Scan for the cell matching the given text and deliver its (X, Y) coordinate at center. 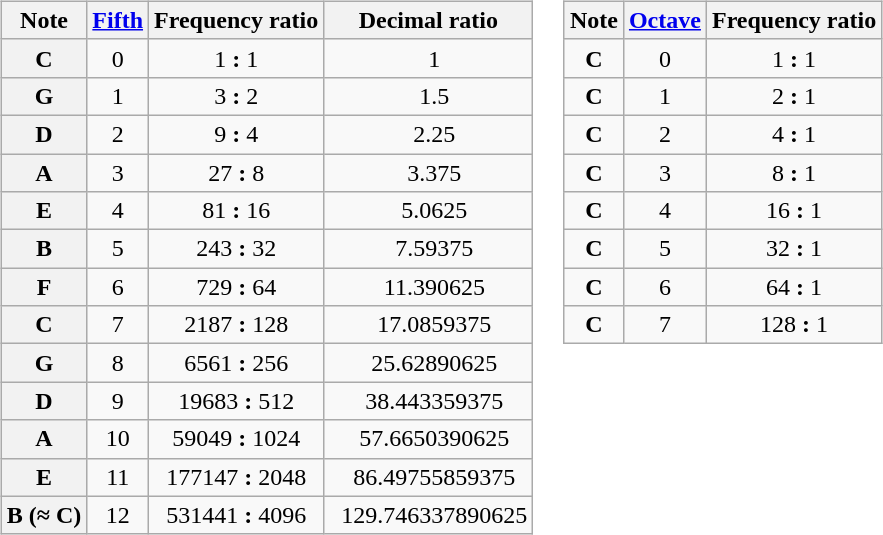
B (≈ C) (44, 515)
11 (118, 477)
Fifth (118, 20)
Octave (664, 20)
38.443359375 (428, 401)
25.62890625 (428, 363)
8 (118, 363)
243 : 32 (236, 249)
32 : 1 (794, 249)
2 : 1 (794, 96)
2.25 (428, 134)
9 (118, 401)
11.390625 (428, 287)
8 : 1 (794, 173)
4 : 1 (794, 134)
64 : 1 (794, 287)
129.746337890625 (428, 515)
27 : 8 (236, 173)
9 : 4 (236, 134)
81 : 16 (236, 211)
59049 : 1024 (236, 439)
531441 : 4096 (236, 515)
5.0625 (428, 211)
57.6650390625 (428, 439)
7.59375 (428, 249)
3.375 (428, 173)
1.5 (428, 96)
128 : 1 (794, 325)
Decimal ratio (428, 20)
86.49755859375 (428, 477)
2187 : 128 (236, 325)
12 (118, 515)
B (44, 249)
3 : 2 (236, 96)
19683 : 512 (236, 401)
6561 : 256 (236, 363)
F (44, 287)
729 : 64 (236, 287)
17.0859375 (428, 325)
177147 : 2048 (236, 477)
10 (118, 439)
16 : 1 (794, 211)
